Detect which cell encompasses the target text, then output its [x, y] center coordinate. 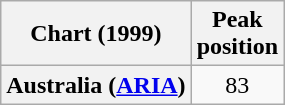
Australia (ARIA) [96, 85]
Peakposition [237, 34]
83 [237, 85]
Chart (1999) [96, 34]
